From the cell containing the given text, extract its center point as (x, y) coordinate. 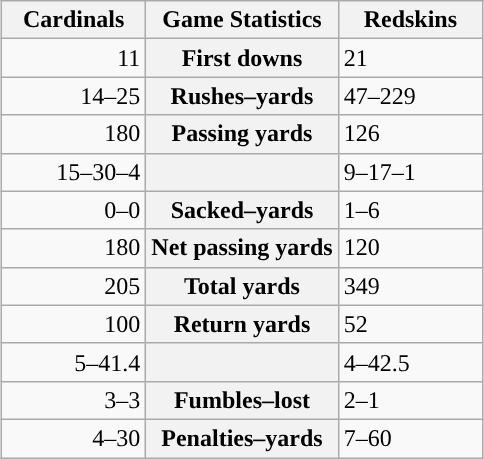
5–41.4 (73, 362)
21 (410, 58)
11 (73, 58)
2–1 (410, 400)
Rushes–yards (242, 96)
4–30 (73, 438)
Redskins (410, 20)
120 (410, 248)
15–30–4 (73, 172)
52 (410, 324)
First downs (242, 58)
0–0 (73, 210)
Passing yards (242, 134)
4–42.5 (410, 362)
349 (410, 286)
Return yards (242, 324)
47–229 (410, 96)
126 (410, 134)
Total yards (242, 286)
14–25 (73, 96)
9–17–1 (410, 172)
Penalties–yards (242, 438)
7–60 (410, 438)
Sacked–yards (242, 210)
205 (73, 286)
Cardinals (73, 20)
Game Statistics (242, 20)
1–6 (410, 210)
Fumbles–lost (242, 400)
Net passing yards (242, 248)
100 (73, 324)
3–3 (73, 400)
